Identify which cell holds the provided text, then report its (X, Y) central coordinate. 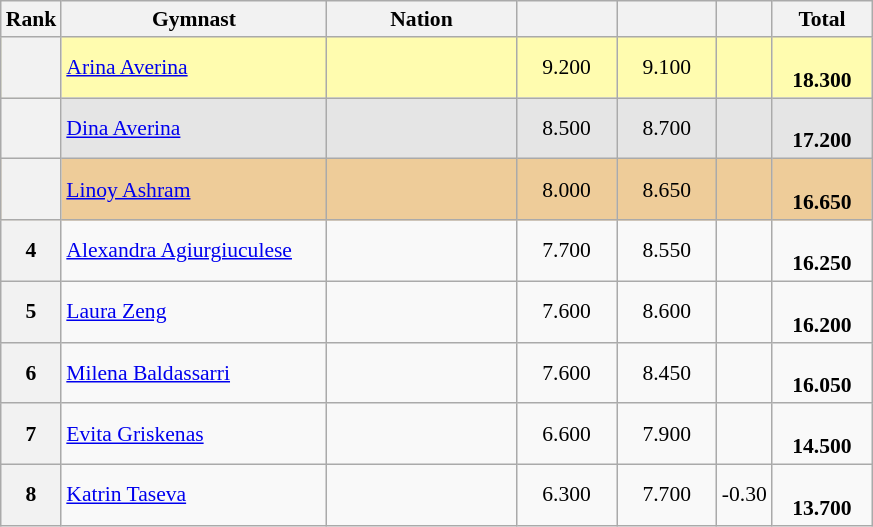
6.300 (567, 496)
Arina Averina (194, 68)
13.700 (822, 496)
Milena Baldassarri (194, 372)
8.650 (667, 190)
9.200 (567, 68)
7 (32, 434)
Katrin Taseva (194, 496)
Alexandra Agiurgiuculese (194, 250)
Laura Zeng (194, 312)
8.450 (667, 372)
Nation (421, 19)
Total (822, 19)
Dina Averina (194, 128)
8 (32, 496)
4 (32, 250)
8.000 (567, 190)
16.650 (822, 190)
16.050 (822, 372)
6.600 (567, 434)
8.500 (567, 128)
14.500 (822, 434)
Linoy Ashram (194, 190)
Gymnast (194, 19)
Evita Griskenas (194, 434)
5 (32, 312)
6 (32, 372)
9.100 (667, 68)
18.300 (822, 68)
8.550 (667, 250)
-0.30 (744, 496)
8.700 (667, 128)
Rank (32, 19)
16.200 (822, 312)
8.600 (667, 312)
16.250 (822, 250)
7.900 (667, 434)
17.200 (822, 128)
